Find where the given text appears and provide that cell's center as [X, Y] coordinate. 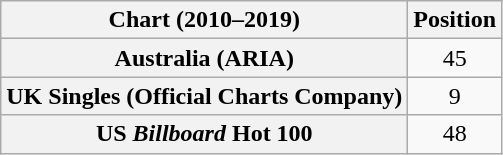
9 [455, 96]
Australia (ARIA) [204, 58]
UK Singles (Official Charts Company) [204, 96]
Chart (2010–2019) [204, 20]
48 [455, 134]
US Billboard Hot 100 [204, 134]
Position [455, 20]
45 [455, 58]
